Pinpoint the cell where the given text exists, returning its [X, Y] midpoint coordinate. 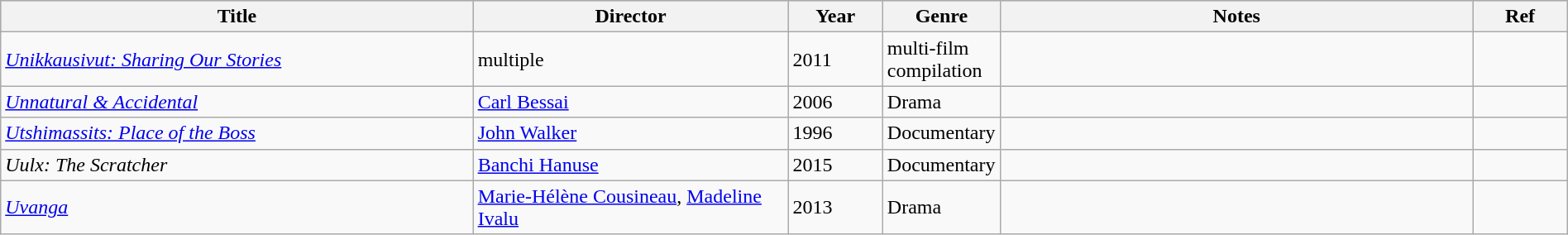
Unnatural & Accidental [237, 102]
John Walker [630, 133]
Uvanga [237, 207]
2011 [835, 60]
2013 [835, 207]
Marie-Hélène Cousineau, Madeline Ivalu [630, 207]
2006 [835, 102]
Title [237, 17]
1996 [835, 133]
Uulx: The Scratcher [237, 165]
multi-film compilation [941, 60]
2015 [835, 165]
Utshimassits: Place of the Boss [237, 133]
Carl Bessai [630, 102]
Year [835, 17]
Director [630, 17]
Banchi Hanuse [630, 165]
Notes [1237, 17]
Unikkausivut: Sharing Our Stories [237, 60]
multiple [630, 60]
Genre [941, 17]
Ref [1520, 17]
